Search for the cell housing the specified text and yield its [X, Y] center coordinate. 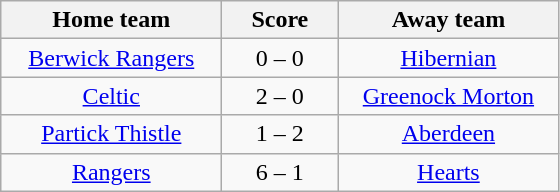
Aberdeen [448, 134]
6 – 1 [280, 172]
Greenock Morton [448, 96]
Berwick Rangers [112, 58]
0 – 0 [280, 58]
2 – 0 [280, 96]
Celtic [112, 96]
1 – 2 [280, 134]
Home team [112, 20]
Away team [448, 20]
Hearts [448, 172]
Hibernian [448, 58]
Score [280, 20]
Rangers [112, 172]
Partick Thistle [112, 134]
